Identify which cell holds the provided text, then report its [X, Y] central coordinate. 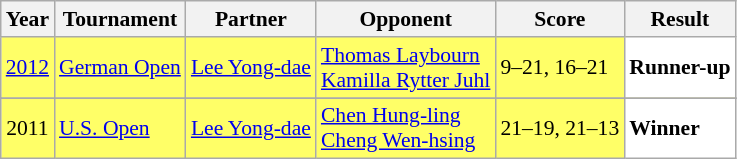
Opponent [406, 19]
Runner-up [680, 68]
2011 [28, 128]
Partner [251, 19]
9–21, 16–21 [560, 68]
German Open [120, 68]
U.S. Open [120, 128]
Thomas Laybourn Kamilla Rytter Juhl [406, 68]
Chen Hung-ling Cheng Wen-hsing [406, 128]
Winner [680, 128]
21–19, 21–13 [560, 128]
Tournament [120, 19]
Score [560, 19]
2012 [28, 68]
Year [28, 19]
Result [680, 19]
